Determine the [x, y] coordinate at the center of the cell enclosing the given text.  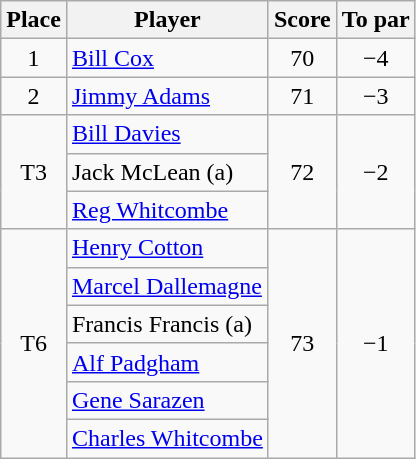
−3 [376, 96]
Score [302, 20]
70 [302, 58]
Bill Davies [167, 134]
Player [167, 20]
T3 [34, 172]
72 [302, 172]
Jimmy Adams [167, 96]
To par [376, 20]
73 [302, 343]
Charles Whitcombe [167, 438]
Henry Cotton [167, 248]
−4 [376, 58]
Jack McLean (a) [167, 172]
1 [34, 58]
2 [34, 96]
T6 [34, 343]
Reg Whitcombe [167, 210]
Bill Cox [167, 58]
−1 [376, 343]
71 [302, 96]
Place [34, 20]
Marcel Dallemagne [167, 286]
Gene Sarazen [167, 400]
Francis Francis (a) [167, 324]
Alf Padgham [167, 362]
−2 [376, 172]
